Return the (X, Y) coordinate for the center point of the cell that contains the specified text.  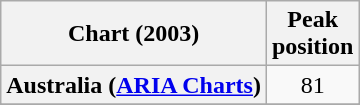
Peakposition (312, 34)
Australia (ARIA Charts) (134, 85)
Chart (2003) (134, 34)
81 (312, 85)
